Return the [x, y] coordinate for the center point of the cell that contains the specified text.  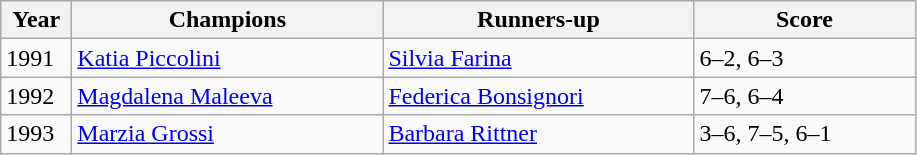
1992 [36, 96]
Champions [228, 20]
Federica Bonsignori [538, 96]
Barbara Rittner [538, 134]
7–6, 6–4 [804, 96]
Magdalena Maleeva [228, 96]
Score [804, 20]
Silvia Farina [538, 58]
1991 [36, 58]
3–6, 7–5, 6–1 [804, 134]
6–2, 6–3 [804, 58]
Year [36, 20]
Marzia Grossi [228, 134]
Katia Piccolini [228, 58]
1993 [36, 134]
Runners-up [538, 20]
